Provide the (x, y) coordinate of the cell's center where the given text is located.  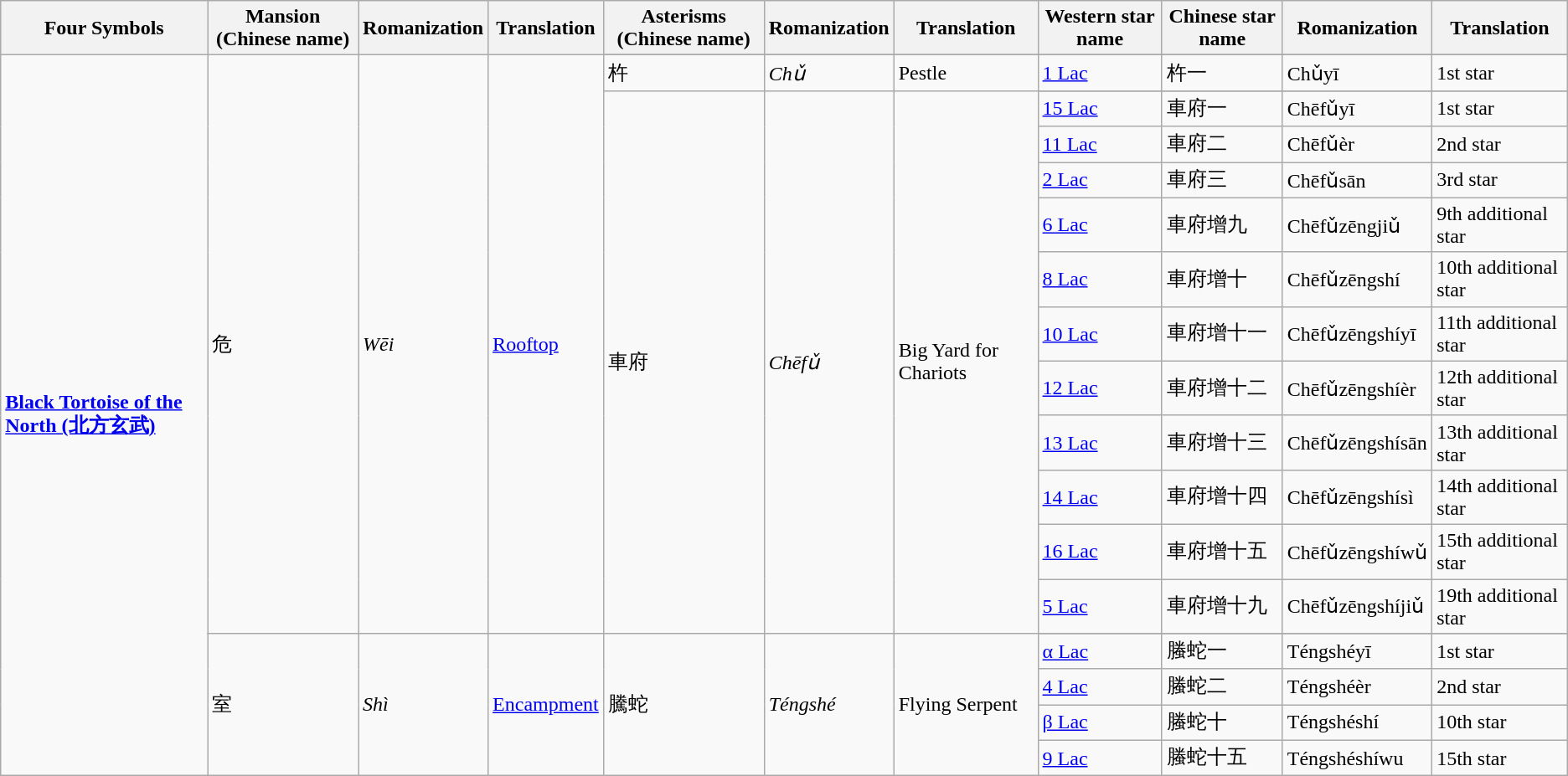
Mansion (Chinese name) (283, 28)
Téngshéèr (1357, 686)
杵 (683, 74)
13th additional star (1500, 442)
車府二 (1222, 144)
Téngshéshíwu (1357, 758)
Shì (424, 705)
6 Lac (1100, 224)
15 Lac (1100, 109)
Chēfǔzēngshíwǔ (1357, 551)
車府增十九 (1222, 606)
Encampment (546, 705)
車府增十二 (1222, 388)
10th star (1500, 723)
12th additional star (1500, 388)
車府 (683, 362)
13 Lac (1100, 442)
Chēfǔzēngshíjiǔ (1357, 606)
9 Lac (1100, 758)
2 Lac (1100, 181)
Chēfǔzēngshíèr (1357, 388)
Asterisms (Chinese name) (683, 28)
14th additional star (1500, 497)
車府增十三 (1222, 442)
14 Lac (1100, 497)
Chēfǔzēngshísān (1357, 442)
車府增十五 (1222, 551)
Chǔyī (1357, 74)
4 Lac (1100, 686)
螣蛇二 (1222, 686)
車府增九 (1222, 224)
8 Lac (1100, 280)
10 Lac (1100, 333)
Chēfǔzēngshí (1357, 280)
Chēfǔèr (1357, 144)
β Lac (1100, 723)
Flying Serpent (966, 705)
15th additional star (1500, 551)
Pestle (966, 74)
Black Tortoise of the North (北方玄武) (104, 415)
Chinese star name (1222, 28)
Chēfǔzēngjiǔ (1357, 224)
15th star (1500, 758)
12 Lac (1100, 388)
16 Lac (1100, 551)
Téngshéshí (1357, 723)
室 (283, 705)
Four Symbols (104, 28)
車府增十 (1222, 280)
19th additional star (1500, 606)
9th additional star (1500, 224)
杵一 (1222, 74)
車府增十四 (1222, 497)
車府三 (1222, 181)
Chēfǔzēngshíyī (1357, 333)
5 Lac (1100, 606)
危 (283, 345)
Rooftop (546, 345)
Chēfǔ (829, 362)
螣蛇十五 (1222, 758)
11th additional star (1500, 333)
Big Yard for Chariots (966, 362)
車府增十一 (1222, 333)
騰蛇 (683, 705)
Wēi (424, 345)
車府一 (1222, 109)
Téngshéyī (1357, 651)
Chēfǔyī (1357, 109)
α Lac (1100, 651)
1 Lac (1100, 74)
11 Lac (1100, 144)
螣蛇一 (1222, 651)
螣蛇十 (1222, 723)
Chēfǔsān (1357, 181)
Chǔ (829, 74)
10th additional star (1500, 280)
3rd star (1500, 181)
Western star name (1100, 28)
Téngshé (829, 705)
Chēfǔzēngshísì (1357, 497)
